Identify which cell holds the provided text, then report its (x, y) central coordinate. 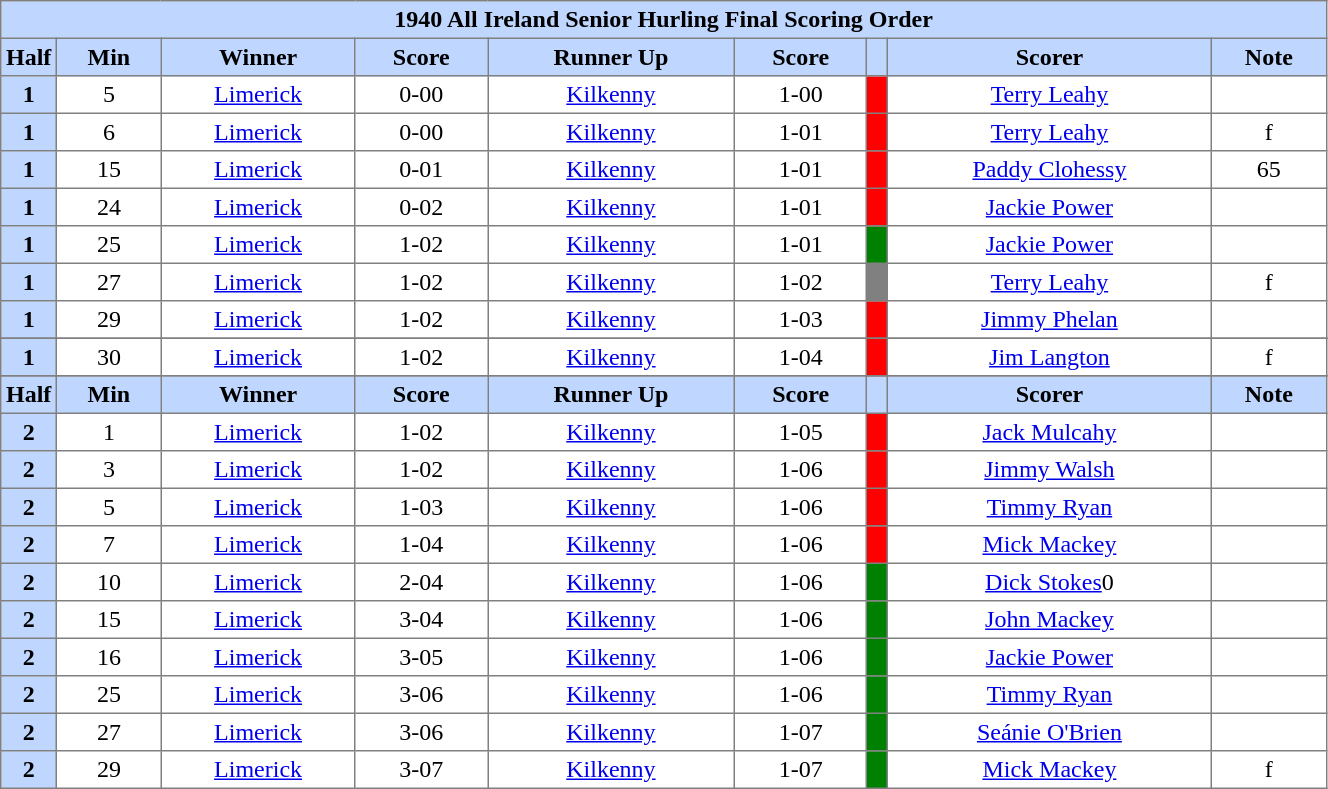
Paddy Clohessy (1050, 170)
2-04 (422, 582)
Jimmy Walsh (1050, 470)
Jim Langton (1050, 357)
65 (1268, 170)
1940 All Ireland Senior Hurling Final Scoring Order (664, 20)
Seánie O'Brien (1050, 732)
3 (110, 470)
Jack Mulcahy (1050, 432)
1-05 (800, 432)
16 (110, 657)
1-00 (800, 95)
6 (110, 132)
10 (110, 582)
Jimmy Phelan (1050, 320)
3-07 (422, 770)
John Mackey (1050, 620)
30 (110, 357)
0-02 (422, 207)
3-05 (422, 657)
Dick Stokes0 (1050, 582)
7 (110, 545)
0-01 (422, 170)
3-04 (422, 620)
24 (110, 207)
